Capture the cell that displays the provided text and extract its (x, y) central coordinate. 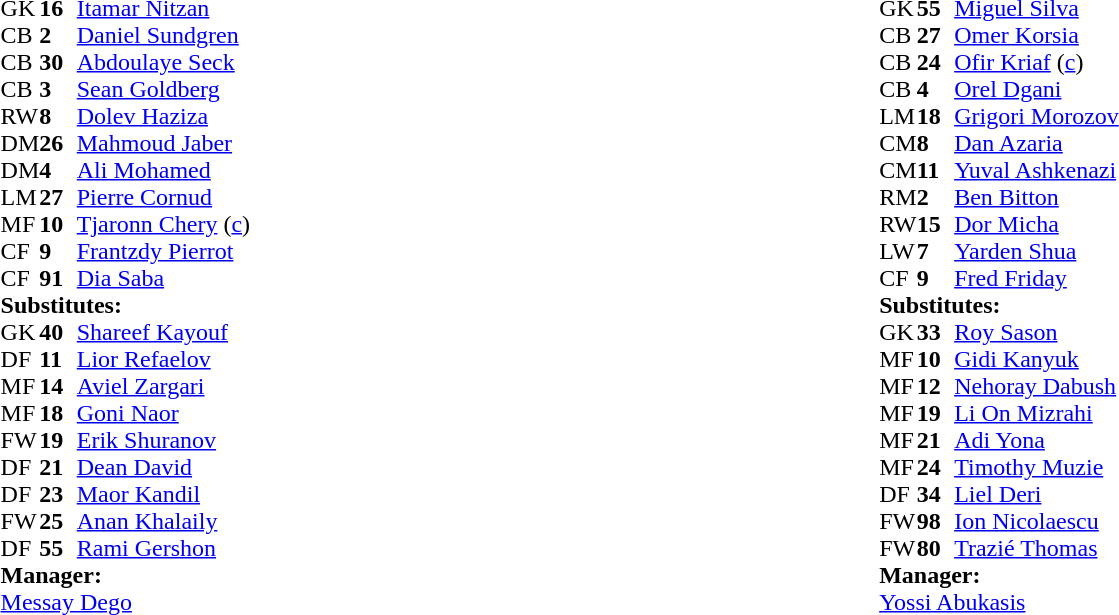
Grigori Morozov (1036, 116)
Liel Deri (1036, 494)
Messay Dego (126, 602)
80 (936, 548)
Orel Dgani (1036, 90)
Nehoray Dabush (1036, 386)
Sean Goldberg (164, 90)
Aviel Zargari (164, 386)
34 (936, 494)
55 (58, 548)
Pierre Cornud (164, 198)
Rami Gershon (164, 548)
23 (58, 494)
Fred Friday (1036, 278)
30 (58, 62)
Erik Shuranov (164, 440)
Omer Korsia (1036, 36)
RM (898, 198)
Li On Mizrahi (1036, 414)
Dolev Haziza (164, 116)
Ali Mohamed (164, 170)
40 (58, 332)
3 (58, 90)
12 (936, 386)
Dor Micha (1036, 224)
Roy Sason (1036, 332)
Dia Saba (164, 278)
LW (898, 252)
Shareef Kayouf (164, 332)
Timothy Muzie (1036, 468)
Dan Azaria (1036, 144)
14 (58, 386)
91 (58, 278)
Ofir Kriaf (c) (1036, 62)
Maor Kandil (164, 494)
Gidi Kanyuk (1036, 360)
25 (58, 522)
Mahmoud Jaber (164, 144)
15 (936, 224)
Adi Yona (1036, 440)
Abdoulaye Seck (164, 62)
Yossi Abukasis (999, 602)
26 (58, 144)
Yarden Shua (1036, 252)
Goni Naor (164, 414)
7 (936, 252)
Ben Bitton (1036, 198)
Anan Khalaily (164, 522)
Ion Nicolaescu (1036, 522)
Yuval Ashkenazi (1036, 170)
Trazié Thomas (1036, 548)
33 (936, 332)
Daniel Sundgren (164, 36)
Dean David (164, 468)
98 (936, 522)
Frantzdy Pierrot (164, 252)
Lior Refaelov (164, 360)
Tjaronn Chery (c) (164, 224)
